Scan for the cell matching the given text and deliver its (X, Y) coordinate at center. 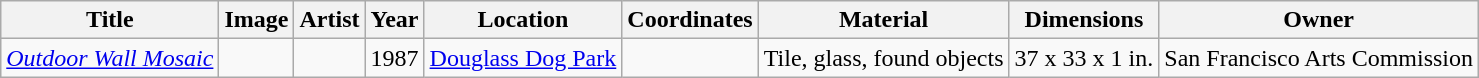
Owner (1319, 20)
Year (394, 20)
Tile, glass, found objects (884, 58)
Dimensions (1084, 20)
Image (256, 20)
Title (110, 20)
San Francisco Arts Commission (1319, 58)
37 x 33 x 1 in. (1084, 58)
Artist (330, 20)
Location (523, 20)
Material (884, 20)
1987 (394, 58)
Outdoor Wall Mosaic (110, 58)
Coordinates (690, 20)
Douglass Dog Park (523, 58)
